Identify which cell holds the provided text, then report its [x, y] central coordinate. 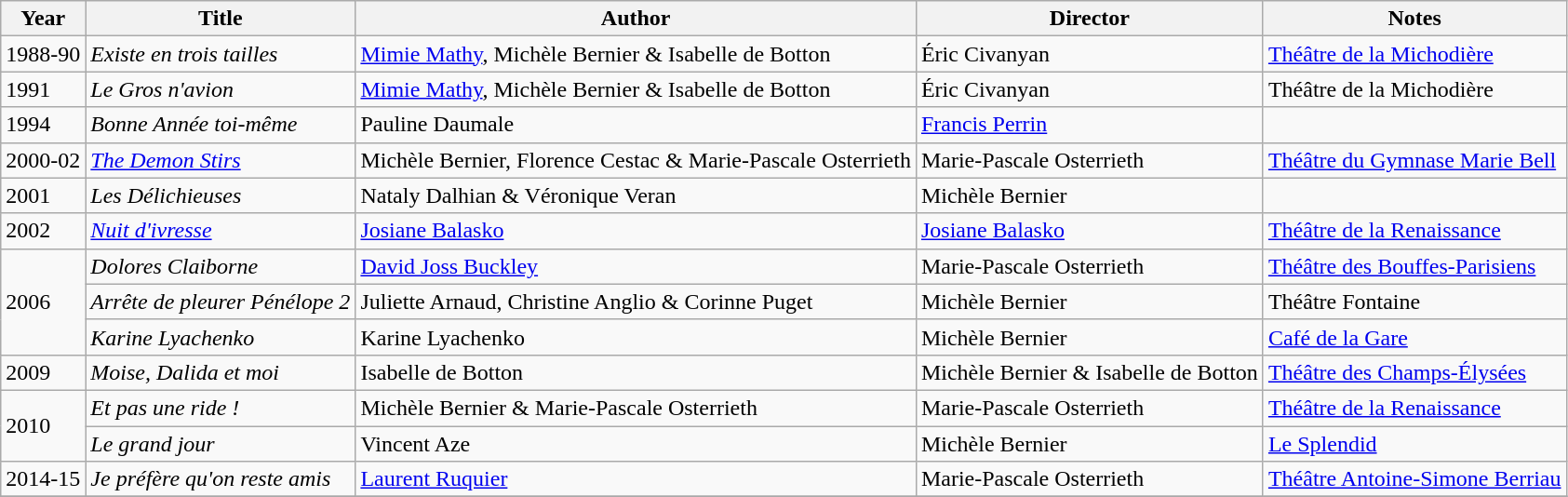
The Demon Stirs [221, 160]
1988-90 [43, 54]
David Joss Buckley [637, 266]
Les Délichieuses [221, 195]
Bonne Année toi-même [221, 125]
Théâtre du Gymnase Marie Bell [1414, 160]
Michèle Bernier & Marie-Pascale Osterrieth [637, 408]
Existe en trois tailles [221, 54]
Café de la Gare [1414, 337]
Je préfère qu'on reste amis [221, 479]
Moise, Dalida et moi [221, 372]
Isabelle de Botton [637, 372]
2000-02 [43, 160]
Le Splendid [1414, 444]
2014-15 [43, 479]
Notes [1414, 19]
Le grand jour [221, 444]
Year [43, 19]
Le Gros n'avion [221, 89]
2009 [43, 372]
Pauline Daumale [637, 125]
Arrête de pleurer Pénélope 2 [221, 302]
Laurent Ruquier [637, 479]
Francis Perrin [1089, 125]
1991 [43, 89]
Théâtre Fontaine [1414, 302]
2001 [43, 195]
Michèle Bernier, Florence Cestac & Marie-Pascale Osterrieth [637, 160]
Théâtre des Bouffes-Parisiens [1414, 266]
2006 [43, 302]
Dolores Claiborne [221, 266]
Michèle Bernier & Isabelle de Botton [1089, 372]
Théâtre Antoine-Simone Berriau [1414, 479]
Théâtre des Champs-Élysées [1414, 372]
Juliette Arnaud, Christine Anglio & Corinne Puget [637, 302]
Director [1089, 19]
Author [637, 19]
2002 [43, 231]
Vincent Aze [637, 444]
1994 [43, 125]
Title [221, 19]
Et pas une ride ! [221, 408]
Nuit d'ivresse [221, 231]
Nataly Dalhian & Véronique Veran [637, 195]
2010 [43, 425]
